Output the [x, y] coordinate of the center of the cell containing the given text.  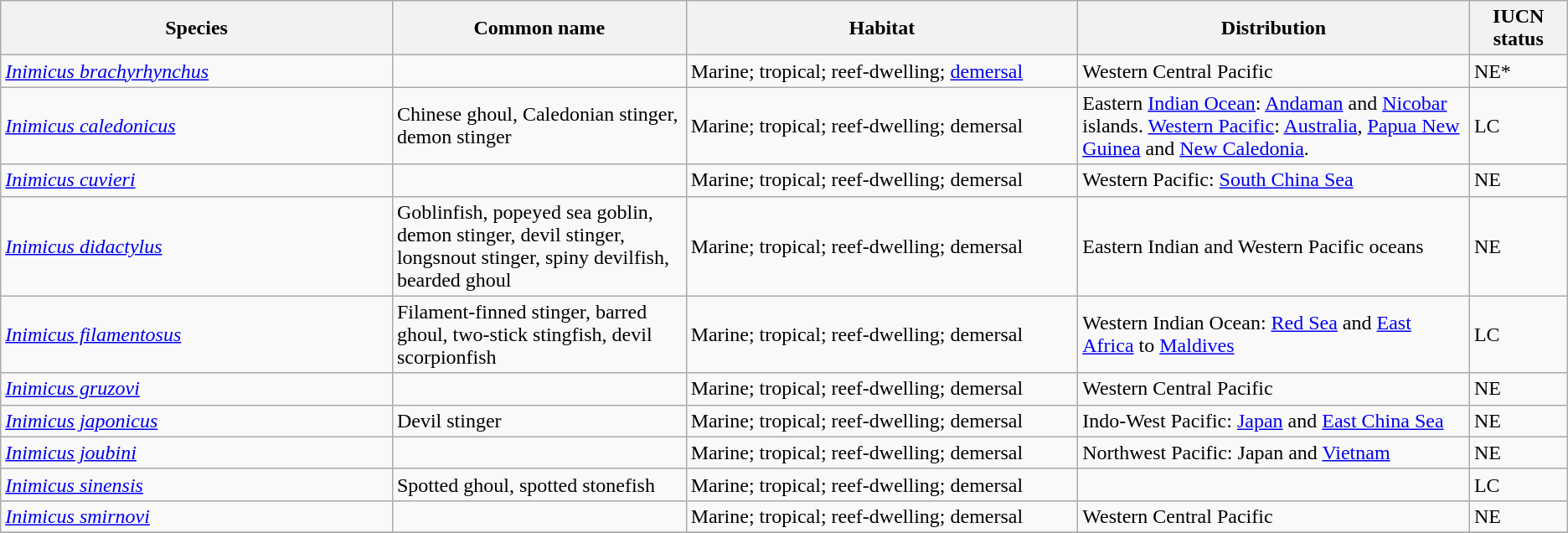
Inimicus didactylus [197, 246]
Chinese ghoul, Caledonian stinger, demon stinger [539, 126]
Inimicus sinensis [197, 484]
Inimicus gruzovi [197, 389]
Inimicus joubini [197, 453]
NE* [1518, 71]
Inimicus caledonicus [197, 126]
Indo-West Pacific: Japan and East China Sea [1274, 421]
Northwest Pacific: Japan and Vietnam [1274, 453]
IUCN status [1518, 28]
Western Pacific: South China Sea [1274, 180]
Inimicus cuvieri [197, 180]
Eastern Indian and Western Pacific oceans [1274, 246]
Filament-finned stinger, barred ghoul, two-stick stingfish, devil scorpionfish [539, 334]
Species [197, 28]
Inimicus brachyrhynchus [197, 71]
Common name [539, 28]
Goblinfish, popeyed sea goblin, demon stinger, devil stinger, longsnout stinger, spiny devilfish, bearded ghoul [539, 246]
Devil stinger [539, 421]
Inimicus japonicus [197, 421]
Inimicus filamentosus [197, 334]
Eastern Indian Ocean: Andaman and Nicobar islands. Western Pacific: Australia, Papua New Guinea and New Caledonia. [1274, 126]
Distribution [1274, 28]
Inimicus smirnovi [197, 516]
Habitat [882, 28]
Western Indian Ocean: Red Sea and East Africa to Maldives [1274, 334]
Spotted ghoul, spotted stonefish [539, 484]
